Pinpoint the cell where the given text exists, returning its (x, y) midpoint coordinate. 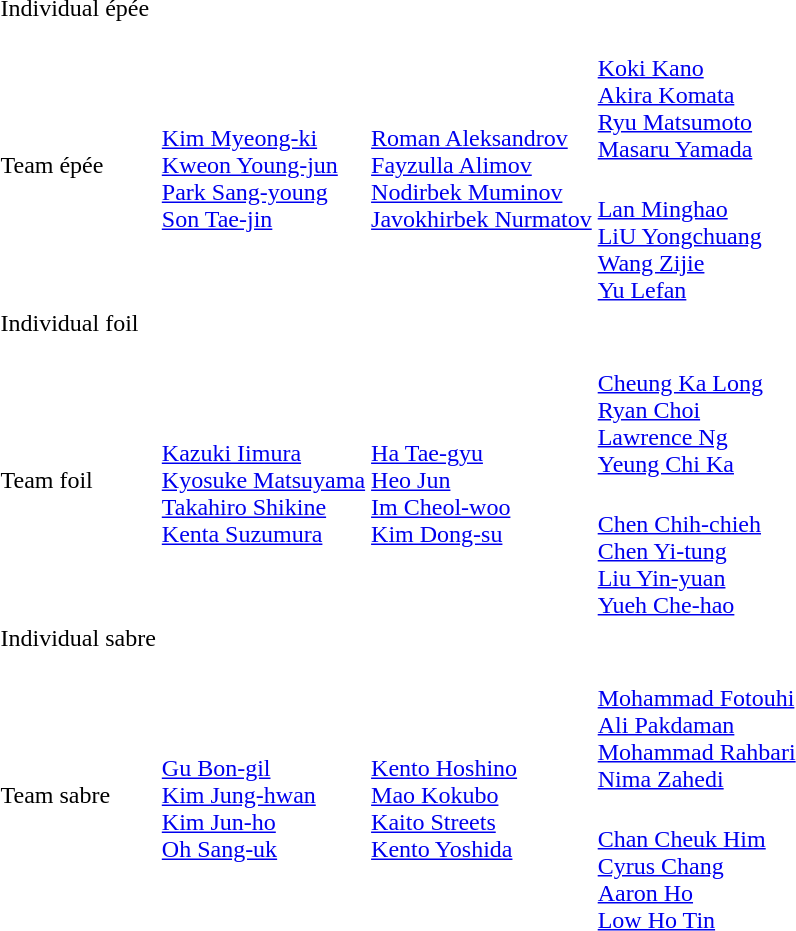
Kazuki IimuraKyosuke MatsuyamaTakahiro ShikineKenta Suzumura (263, 480)
Ha Tae-gyuHeo JunIm Cheol-wooKim Dong-su (482, 480)
Roman AleksandrovFayzulla AlimovNodirbek MuminovJavokhirbek Nurmatov (482, 166)
Kim Myeong-kiKweon Young-junPark Sang-youngSon Tae-jin (263, 166)
